Detect which cell encompasses the target text, then output its (X, Y) center coordinate. 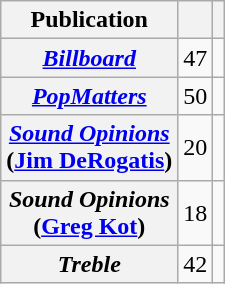
Publication (90, 20)
Sound Opinions(Greg Kot) (90, 212)
42 (196, 264)
18 (196, 212)
Billboard (90, 58)
20 (196, 148)
Sound Opinions(Jim DeRogatis) (90, 148)
50 (196, 96)
47 (196, 58)
PopMatters (90, 96)
Treble (90, 264)
